Locate the cell with the specified text and output its (X, Y) center coordinate. 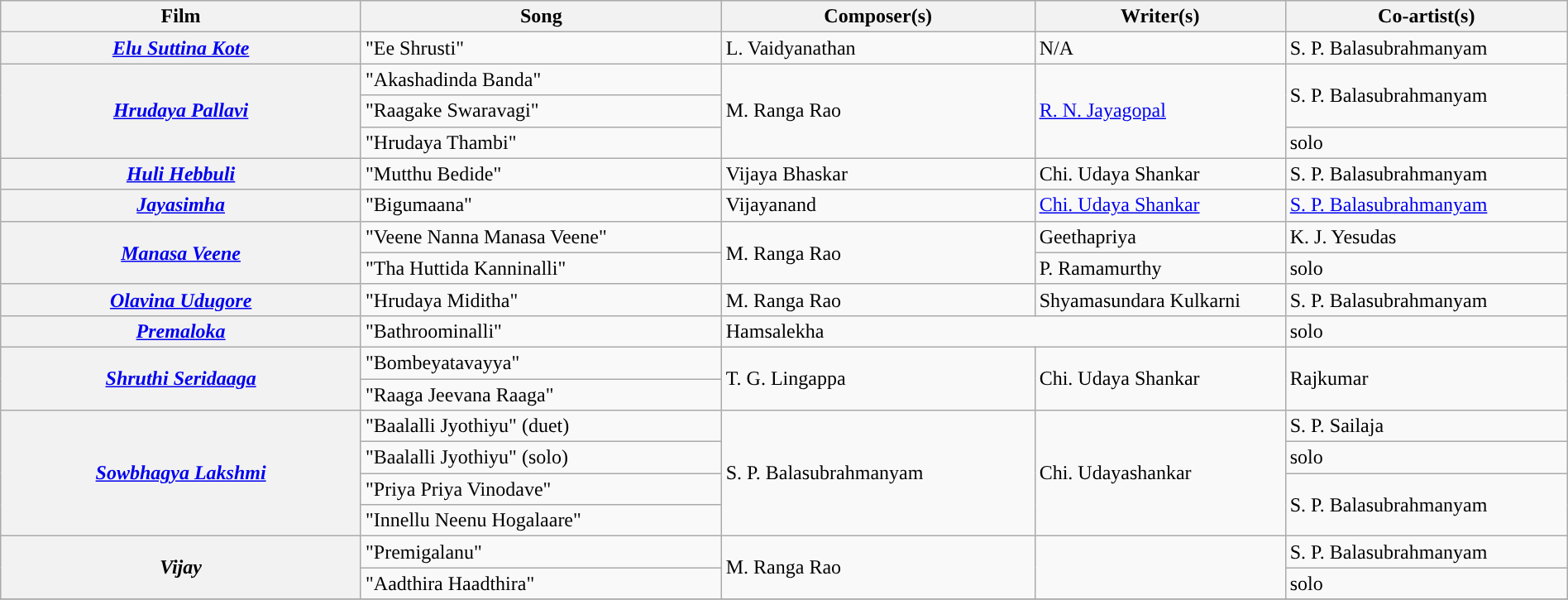
L. Vaidyanathan (878, 48)
"Ee Shrusti" (541, 48)
Co-artist(s) (1426, 17)
Shruthi Seridaaga (181, 378)
Olavina Udugore (181, 300)
Jayasimha (181, 205)
"Bigumaana" (541, 205)
"Raagake Swaravagi" (541, 111)
Song (541, 17)
"Hrudaya Miditha" (541, 300)
"Innellu Neenu Hogalaare" (541, 521)
"Veene Nanna Manasa Veene" (541, 237)
Vijayanand (878, 205)
K. J. Yesudas (1426, 237)
Sowbhagya Lakshmi (181, 473)
Manasa Veene (181, 252)
Film (181, 17)
"Premigalanu" (541, 552)
Shyamasundara Kulkarni (1159, 300)
"Hrudaya Thambi" (541, 142)
Vijaya Bhaskar (878, 174)
Hamsalekha (1003, 331)
Composer(s) (878, 17)
"Aadthira Haadthira" (541, 583)
"Bombeyatavayya" (541, 362)
N/A (1159, 48)
Chi. Udayashankar (1159, 473)
"Akashadinda Banda" (541, 79)
S. P. Sailaja (1426, 426)
Huli Hebbuli (181, 174)
T. G. Lingappa (878, 378)
Writer(s) (1159, 17)
Premaloka (181, 331)
"Bathroominalli" (541, 331)
"Priya Priya Vinodave" (541, 489)
"Baalalli Jyothiyu" (duet) (541, 426)
Rajkumar (1426, 378)
R. N. Jayagopal (1159, 111)
Elu Suttina Kote (181, 48)
Vijay (181, 568)
"Raaga Jeevana Raaga" (541, 395)
"Mutthu Bedide" (541, 174)
"Tha Huttida Kanninalli" (541, 268)
"Baalalli Jyothiyu" (solo) (541, 458)
Geethapriya (1159, 237)
P. Ramamurthy (1159, 268)
Hrudaya Pallavi (181, 111)
